Determine the [X, Y] coordinate at the center of the cell enclosing the given text.  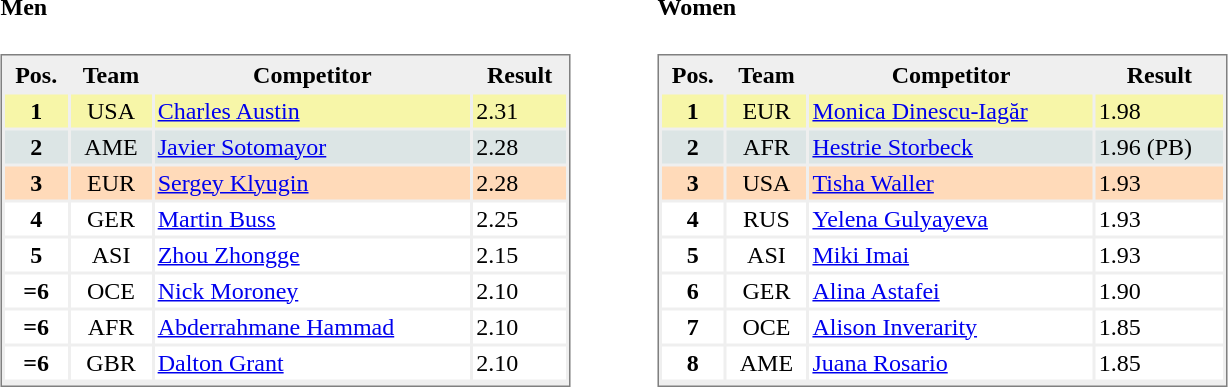
2.25 [520, 218]
Abderrahmane Hammad [313, 326]
1.96 (PB) [1160, 146]
Juana Rosario [950, 362]
Monica Dinescu-Iagăr [950, 110]
Alina Astafei [950, 290]
7 [692, 326]
Miki Imai [950, 254]
Zhou Zhongge [313, 254]
Javier Sotomayor [313, 146]
Nick Moroney [313, 290]
Alison Inverarity [950, 326]
Martin Buss [313, 218]
1.90 [1160, 290]
Charles Austin [313, 110]
Sergey Klyugin [313, 182]
Yelena Gulyayeva [950, 218]
2.31 [520, 110]
RUS [766, 218]
6 [692, 290]
Dalton Grant [313, 362]
Tisha Waller [950, 182]
GBR [110, 362]
1.98 [1160, 110]
2.15 [520, 254]
8 [692, 362]
Hestrie Storbeck [950, 146]
